Capture the cell that displays the provided text and extract its [X, Y] central coordinate. 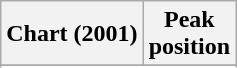
Peakposition [189, 34]
Chart (2001) [72, 34]
